Output the [x, y] coordinate of the center of the cell containing the given text.  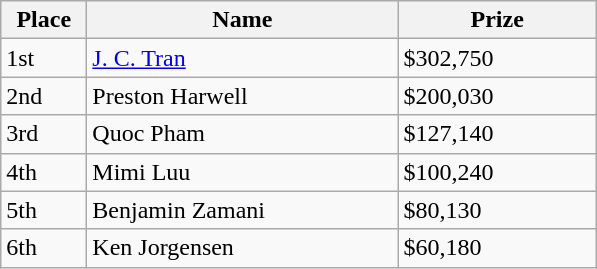
2nd [44, 96]
Ken Jorgensen [242, 248]
5th [44, 210]
$200,030 [498, 96]
Mimi Luu [242, 172]
4th [44, 172]
$80,130 [498, 210]
$60,180 [498, 248]
6th [44, 248]
$100,240 [498, 172]
Place [44, 20]
$302,750 [498, 58]
1st [44, 58]
$127,140 [498, 134]
Benjamin Zamani [242, 210]
Name [242, 20]
Quoc Pham [242, 134]
J. C. Tran [242, 58]
Preston Harwell [242, 96]
3rd [44, 134]
Prize [498, 20]
